Return the [x, y] coordinate for the center point of the cell that contains the specified text.  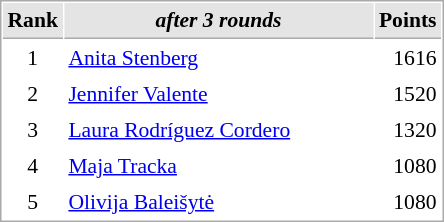
after 3 rounds [218, 21]
Maja Tracka [218, 165]
1320 [408, 129]
Jennifer Valente [218, 93]
Points [408, 21]
1616 [408, 57]
Laura Rodríguez Cordero [218, 129]
Anita Stenberg [218, 57]
4 [32, 165]
1 [32, 57]
5 [32, 201]
3 [32, 129]
1520 [408, 93]
2 [32, 93]
Olivija Baleišytė [218, 201]
Rank [32, 21]
